For the text-containing cell, return its midpoint in (X, Y) coordinate format. 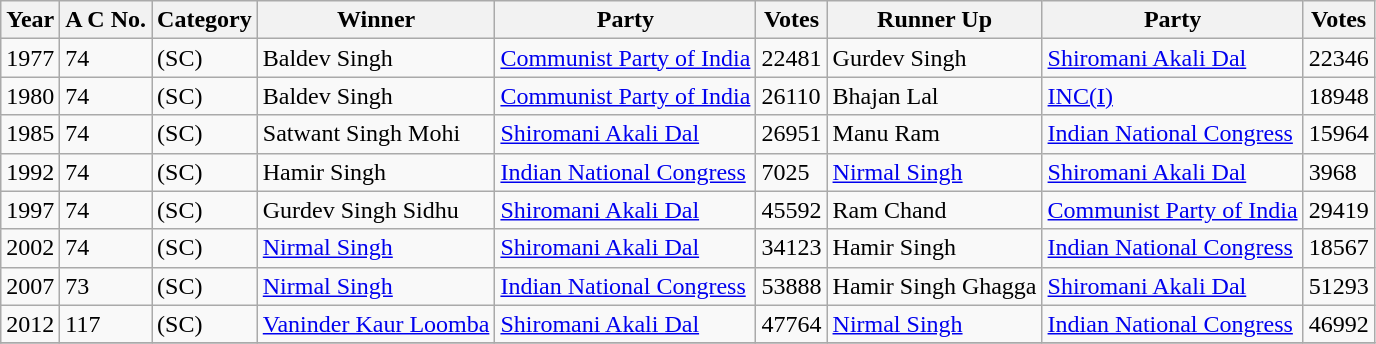
45592 (792, 210)
26110 (792, 96)
INC(I) (1172, 96)
47764 (792, 324)
Hamir Singh Ghagga (934, 286)
3968 (1338, 172)
73 (106, 286)
Ram Chand (934, 210)
Winner (376, 20)
Vaninder Kaur Loomba (376, 324)
Category (205, 20)
Manu Ram (934, 134)
1977 (30, 58)
117 (106, 324)
22481 (792, 58)
1997 (30, 210)
Bhajan Lal (934, 96)
34123 (792, 248)
18567 (1338, 248)
A C No. (106, 20)
2012 (30, 324)
Year (30, 20)
1980 (30, 96)
7025 (792, 172)
15964 (1338, 134)
1992 (30, 172)
2007 (30, 286)
53888 (792, 286)
22346 (1338, 58)
Satwant Singh Mohi (376, 134)
Gurdev Singh Sidhu (376, 210)
26951 (792, 134)
46992 (1338, 324)
Gurdev Singh (934, 58)
1985 (30, 134)
29419 (1338, 210)
51293 (1338, 286)
Runner Up (934, 20)
2002 (30, 248)
18948 (1338, 96)
